Pinpoint the cell where the given text exists, returning its (X, Y) midpoint coordinate. 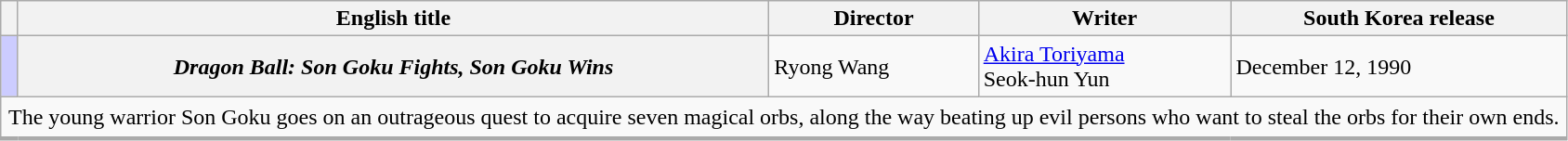
Dragon Ball: Son Goku Fights, Son Goku Wins (394, 67)
English title (394, 19)
Writer (1104, 19)
South Korea release (1399, 19)
December 12, 1990 (1399, 67)
Director (873, 19)
Ryong Wang (873, 67)
Akira ToriyamaSeok-hun Yun (1104, 67)
